Determine the (X, Y) coordinate at the center of the cell enclosing the given text.  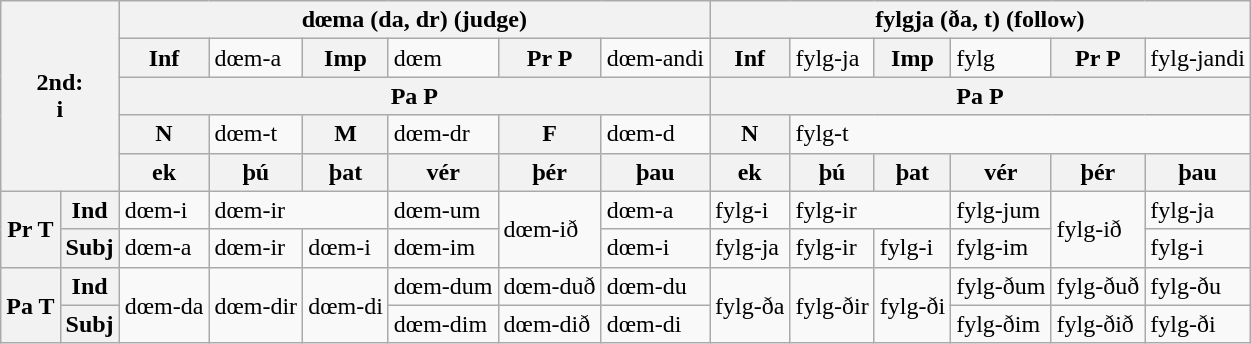
dœm (443, 58)
2nd: i (60, 96)
fylg⁠-ðu (1198, 286)
dœma (da, dr) (judge) (414, 20)
dœm-duð (550, 286)
dœm⁠-andi (655, 58)
F (550, 134)
fylg-ðim (1001, 324)
dœm⁠-ið (550, 229)
dœm-da (164, 305)
fylg⁠-ið (1098, 229)
dœm-dið (550, 324)
fylg (1001, 58)
Pa T (30, 305)
fylg-ðum (1001, 286)
fylg-jandi (1198, 58)
dœm⁠-dr (443, 134)
fylg⁠-im (1001, 248)
fylg⁠-jum (1001, 210)
dœm⁠-im (443, 248)
dœm-dum (443, 286)
fylg⁠-t (1020, 134)
fylg-ðið (1098, 324)
Pr T (30, 229)
dœm⁠-t (256, 134)
M (346, 134)
dœm-dir (256, 305)
dœm-dim (443, 324)
dœm⁠-du (655, 286)
fylg-ja (832, 58)
fylg-ðuð (1098, 286)
dœm-a (256, 58)
fylgja (ða, t) (follow) (980, 20)
dœm⁠-d (655, 134)
fylg-ða (750, 305)
dœm⁠-um (443, 210)
fylg-ðir (832, 305)
